Detect which cell encompasses the target text, then output its [X, Y] center coordinate. 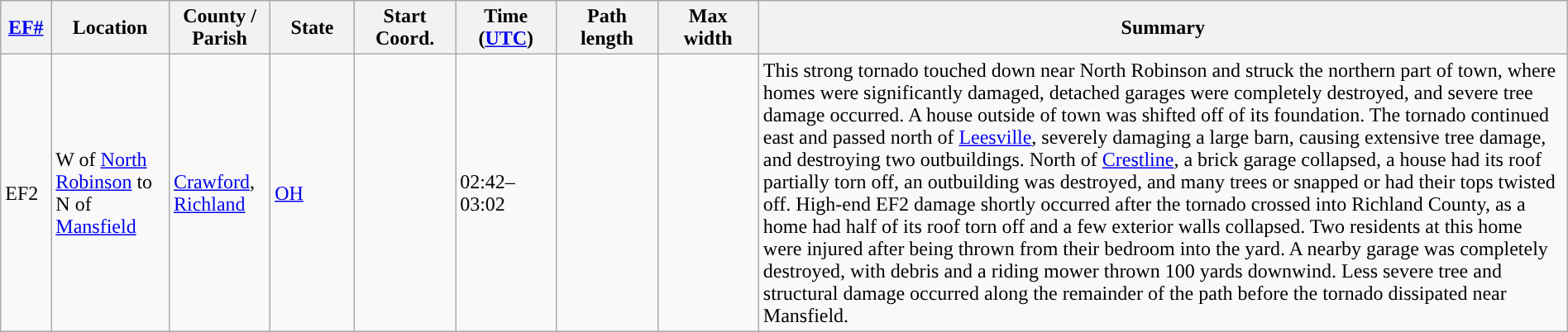
W of North Robinson to N of Mansfield [111, 193]
EF2 [26, 193]
Max width [708, 28]
State [313, 28]
Path length [607, 28]
Time (UTC) [506, 28]
Location [111, 28]
EF# [26, 28]
Crawford, Richland [219, 193]
County / Parish [219, 28]
OH [313, 193]
Start Coord. [404, 28]
Summary [1163, 28]
02:42–03:02 [506, 193]
